Identify which cell holds the provided text, then report its [x, y] central coordinate. 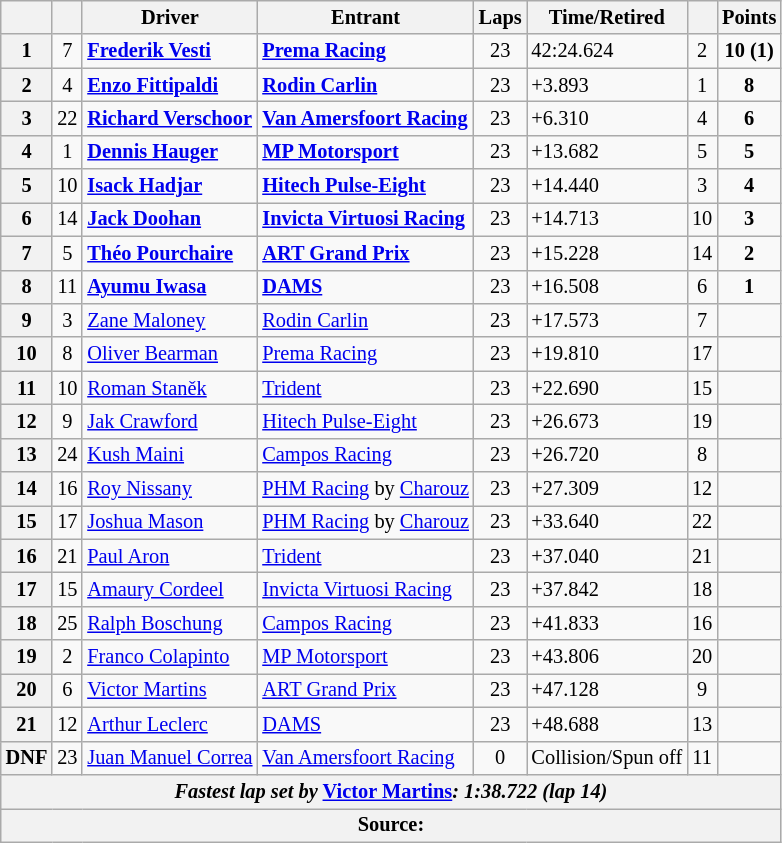
+14.440 [608, 186]
+3.893 [608, 85]
+27.309 [608, 489]
+19.810 [608, 354]
+16.508 [608, 287]
+15.228 [608, 253]
Ralph Boschung [170, 623]
42:24.624 [608, 51]
Driver [170, 17]
Richard Verschoor [170, 118]
+14.713 [608, 219]
+26.673 [608, 421]
Franco Colapinto [170, 657]
+37.040 [608, 556]
Paul Aron [170, 556]
Arthur Leclerc [170, 724]
Points [749, 17]
Juan Manuel Correa [170, 758]
+48.688 [608, 724]
Fastest lap set by Victor Martins: 1:38.722 (lap 14) [391, 791]
Enzo Fittipaldi [170, 85]
Joshua Mason [170, 522]
Laps [500, 17]
Entrant [365, 17]
+13.682 [608, 152]
Amaury Cordeel [170, 589]
Ayumu Iwasa [170, 287]
+6.310 [608, 118]
+22.690 [608, 388]
Frederik Vesti [170, 51]
Isack Hadjar [170, 186]
+26.720 [608, 455]
Théo Pourchaire [170, 253]
10 (1) [749, 51]
DNF [27, 758]
Jack Doohan [170, 219]
+33.640 [608, 522]
Victor Martins [170, 690]
Dennis Hauger [170, 152]
+17.573 [608, 320]
0 [500, 758]
Kush Maini [170, 455]
Roman Staněk [170, 388]
Roy Nissany [170, 489]
+47.128 [608, 690]
24 [67, 455]
Source: [391, 825]
25 [67, 623]
Collision/Spun off [608, 758]
Zane Maloney [170, 320]
+41.833 [608, 623]
Time/Retired [608, 17]
+37.842 [608, 589]
Oliver Bearman [170, 354]
Jak Crawford [170, 421]
+43.806 [608, 657]
